Capture the cell that displays the provided text and extract its [X, Y] central coordinate. 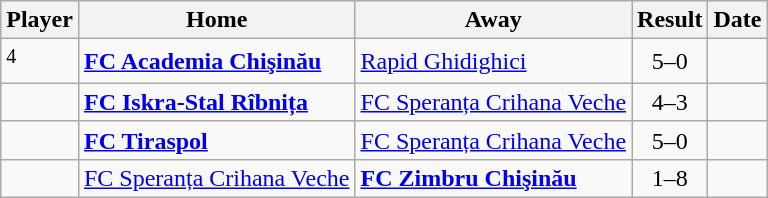
FC Academia Chişinău [216, 62]
4 [40, 62]
FC Zimbru Chişinău [494, 178]
Date [738, 20]
FC Iskra-Stal Rîbnița [216, 102]
Result [670, 20]
1–8 [670, 178]
Away [494, 20]
FC Tiraspol [216, 140]
4–3 [670, 102]
Home [216, 20]
Rapid Ghidighici [494, 62]
Player [40, 20]
